Return [x, y] of the center of cell containing provided text 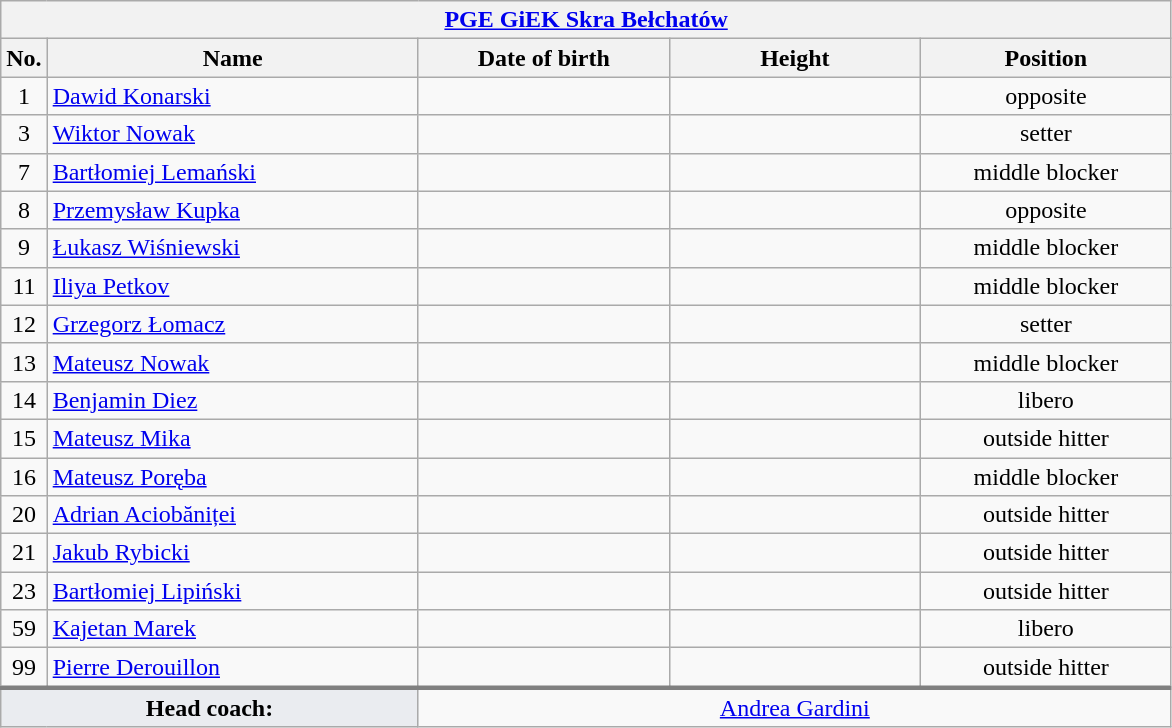
Position [1046, 58]
20 [24, 515]
Andrea Gardini [794, 707]
Przemysław Kupka [232, 210]
Mateusz Nowak [232, 362]
99 [24, 668]
Łukasz Wiśniewski [232, 248]
No. [24, 58]
Head coach: [210, 707]
21 [24, 553]
Iliya Petkov [232, 286]
59 [24, 629]
Adrian Aciobăniței [232, 515]
Mateusz Poręba [232, 477]
13 [24, 362]
15 [24, 438]
16 [24, 477]
Wiktor Nowak [232, 134]
Height [794, 58]
Jakub Rybicki [232, 553]
23 [24, 591]
Pierre Derouillon [232, 668]
9 [24, 248]
Grzegorz Łomacz [232, 324]
Mateusz Mika [232, 438]
8 [24, 210]
Bartłomiej Lipiński [232, 591]
11 [24, 286]
PGE GiEK Skra Bełchatów [586, 20]
Benjamin Diez [232, 400]
Dawid Konarski [232, 96]
12 [24, 324]
Bartłomiej Lemański [232, 172]
7 [24, 172]
3 [24, 134]
Kajetan Marek [232, 629]
Name [232, 58]
14 [24, 400]
1 [24, 96]
Date of birth [544, 58]
